Output the (x, y) coordinate of the center of the cell containing the given text.  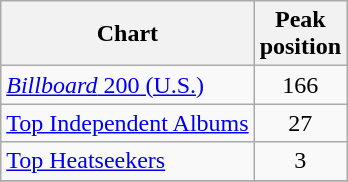
Top Heatseekers (128, 161)
Peakposition (300, 34)
3 (300, 161)
Chart (128, 34)
27 (300, 123)
166 (300, 85)
Billboard 200 (U.S.) (128, 85)
Top Independent Albums (128, 123)
